From the cell containing the given text, extract its center point as (x, y) coordinate. 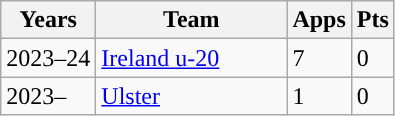
2023– (48, 96)
Years (48, 20)
Ireland u-20 (192, 58)
Apps (319, 20)
2023–24 (48, 58)
Team (192, 20)
Ulster (192, 96)
Pts (372, 20)
1 (319, 96)
7 (319, 58)
